Provide the (X, Y) coordinate of the cell's center where the given text is located.  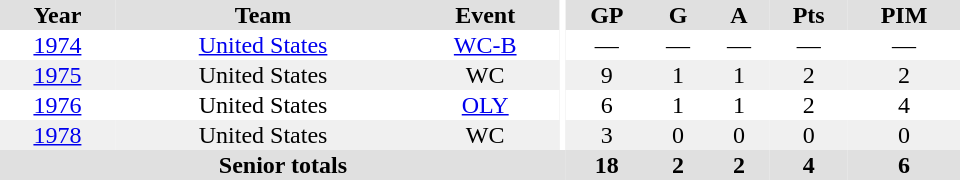
PIM (904, 15)
Team (263, 15)
1974 (58, 45)
18 (607, 165)
Event (485, 15)
WC-B (485, 45)
9 (607, 75)
OLY (485, 105)
GP (607, 15)
3 (607, 135)
1976 (58, 105)
1978 (58, 135)
Year (58, 15)
Pts (808, 15)
A (738, 15)
1975 (58, 75)
Senior totals (283, 165)
G (678, 15)
